Return [x, y] of the center of cell containing provided text 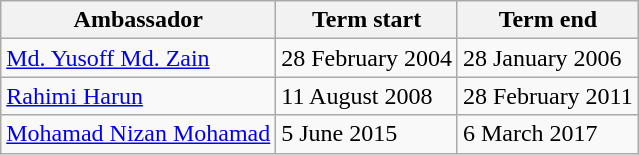
28 January 2006 [548, 58]
28 February 2011 [548, 96]
Term start [367, 20]
11 August 2008 [367, 96]
Rahimi Harun [138, 96]
28 February 2004 [367, 58]
6 March 2017 [548, 134]
Md. Yusoff Md. Zain [138, 58]
Term end [548, 20]
Ambassador [138, 20]
5 June 2015 [367, 134]
Mohamad Nizan Mohamad [138, 134]
